Scan for the cell matching the given text and deliver its (X, Y) coordinate at center. 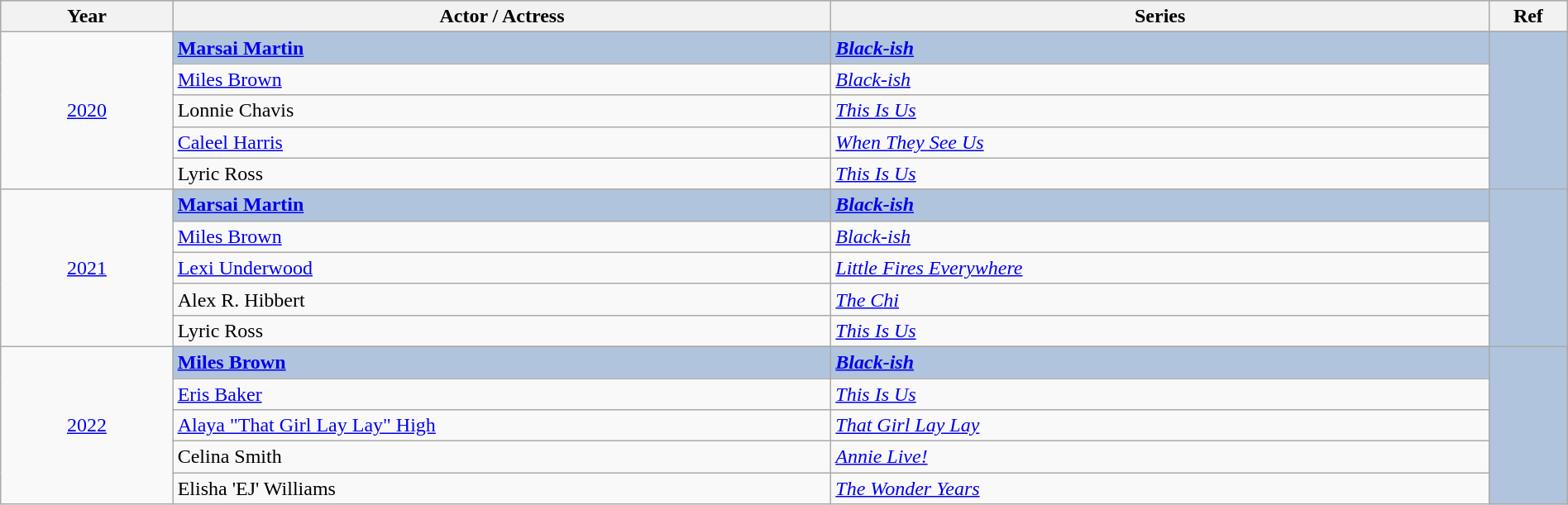
Caleel Harris (502, 142)
That Girl Lay Lay (1160, 426)
Actor / Actress (502, 17)
Lexi Underwood (502, 268)
Elisha 'EJ' Williams (502, 488)
Annie Live! (1160, 457)
2020 (87, 111)
2022 (87, 425)
When They See Us (1160, 142)
Lonnie Chavis (502, 111)
The Chi (1160, 299)
Eris Baker (502, 394)
Alex R. Hibbert (502, 299)
The Wonder Years (1160, 488)
2021 (87, 268)
Series (1160, 17)
Alaya "That Girl Lay Lay" High (502, 426)
Celina Smith (502, 457)
Ref (1528, 17)
Little Fires Everywhere (1160, 268)
Year (87, 17)
